Locate the cell with the specified text and output its [x, y] center coordinate. 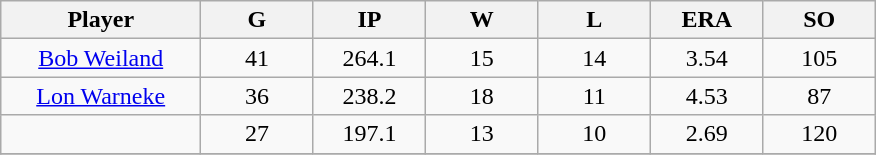
264.1 [369, 58]
SO [820, 20]
238.2 [369, 96]
18 [482, 96]
27 [257, 134]
120 [820, 134]
2.69 [707, 134]
Lon Warneke [101, 96]
14 [594, 58]
41 [257, 58]
W [482, 20]
3.54 [707, 58]
11 [594, 96]
Bob Weiland [101, 58]
4.53 [707, 96]
10 [594, 134]
87 [820, 96]
L [594, 20]
ERA [707, 20]
197.1 [369, 134]
36 [257, 96]
IP [369, 20]
Player [101, 20]
105 [820, 58]
G [257, 20]
13 [482, 134]
15 [482, 58]
